Identify which cell holds the provided text, then report its (X, Y) central coordinate. 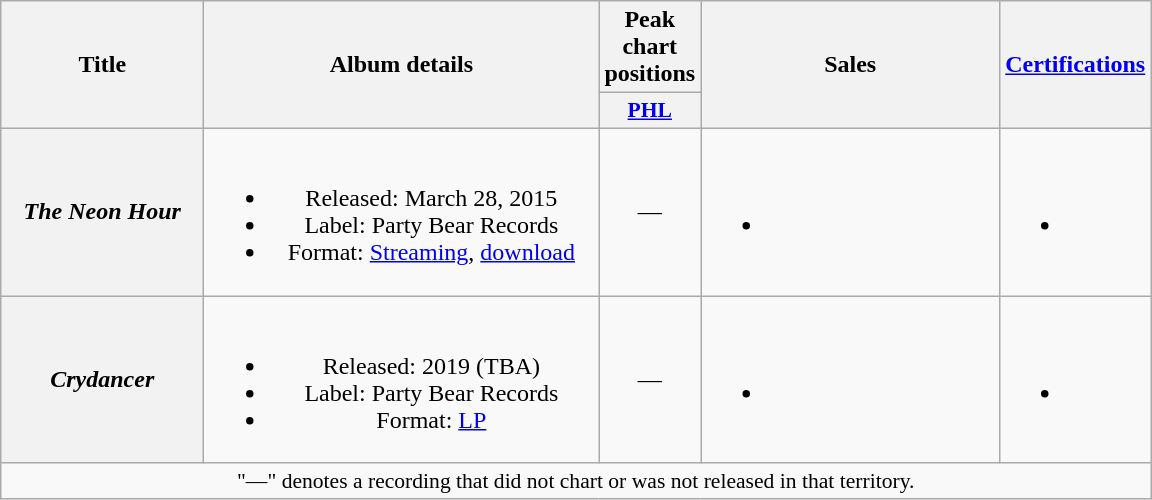
Released: 2019 (TBA)Label: Party Bear RecordsFormat: LP (402, 380)
Crydancer (102, 380)
Title (102, 65)
PHL (650, 111)
Peak chart positions (650, 47)
Sales (850, 65)
"—" denotes a recording that did not chart or was not released in that territory. (576, 481)
Released: March 28, 2015Label: Party Bear RecordsFormat: Streaming, download (402, 212)
The Neon Hour (102, 212)
Album details (402, 65)
Certifications (1076, 65)
